Output the (X, Y) coordinate of the center of the cell containing the given text.  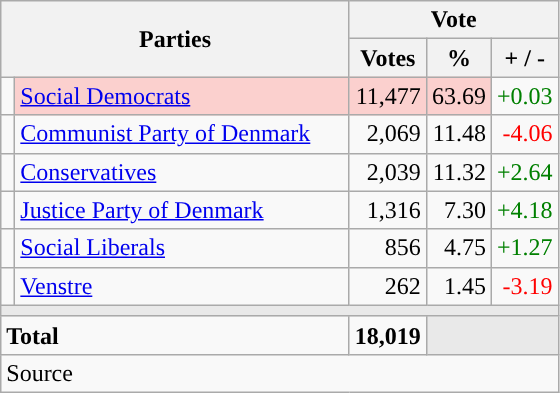
-3.19 (524, 286)
7.30 (458, 210)
63.69 (458, 96)
Social Liberals (182, 248)
+4.18 (524, 210)
Total (176, 335)
Social Democrats (182, 96)
11,477 (388, 96)
+1.27 (524, 248)
+ / - (524, 58)
1.45 (458, 286)
Conservatives (182, 172)
Source (280, 373)
262 (388, 286)
Venstre (182, 286)
Communist Party of Denmark (182, 134)
2,069 (388, 134)
+2.64 (524, 172)
-4.06 (524, 134)
Vote (454, 20)
Votes (388, 58)
18,019 (388, 335)
856 (388, 248)
1,316 (388, 210)
11.48 (458, 134)
Parties (176, 39)
Justice Party of Denmark (182, 210)
2,039 (388, 172)
+0.03 (524, 96)
4.75 (458, 248)
% (458, 58)
11.32 (458, 172)
